Extract the [X, Y] coordinate from the center of the cell holding the provided text.  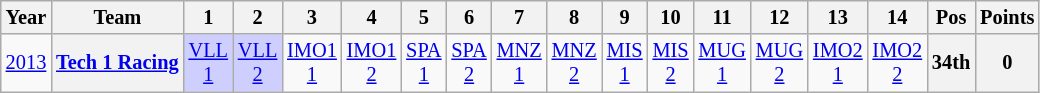
2 [258, 17]
Team [117, 17]
MIS1 [625, 63]
34th [951, 63]
MUG1 [722, 63]
SPA1 [424, 63]
IMO21 [838, 63]
MNZ1 [520, 63]
0 [1007, 63]
5 [424, 17]
13 [838, 17]
VLL1 [208, 63]
14 [898, 17]
Points [1007, 17]
IMO11 [312, 63]
MUG2 [780, 63]
Pos [951, 17]
Tech 1 Racing [117, 63]
1 [208, 17]
MNZ2 [574, 63]
MIS2 [671, 63]
10 [671, 17]
12 [780, 17]
8 [574, 17]
SPA2 [468, 63]
Year [26, 17]
9 [625, 17]
IMO22 [898, 63]
IMO12 [372, 63]
7 [520, 17]
2013 [26, 63]
VLL2 [258, 63]
6 [468, 17]
4 [372, 17]
3 [312, 17]
11 [722, 17]
